Return the (x, y) coordinate for the center point of the cell that contains the specified text.  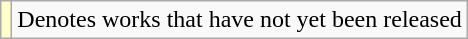
Denotes works that have not yet been released (240, 20)
